Determine the (X, Y) coordinate at the center of the cell enclosing the given text.  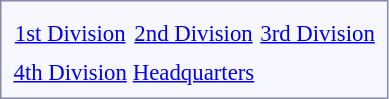
1st Division (70, 33)
2nd Division (193, 33)
Headquarters (193, 72)
3rd Division (318, 33)
4th Division (70, 72)
